Locate the cell with the specified text and output its (x, y) center coordinate. 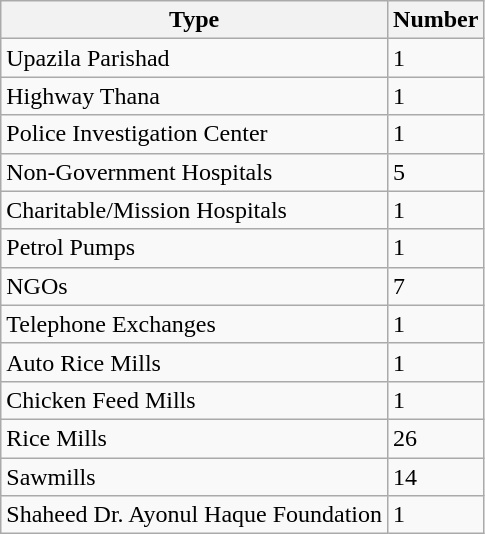
Highway Thana (194, 96)
14 (436, 477)
Chicken Feed Mills (194, 400)
Sawmills (194, 477)
Rice Mills (194, 438)
26 (436, 438)
Charitable/Mission Hospitals (194, 210)
Shaheed Dr. Ayonul Haque Foundation (194, 515)
7 (436, 286)
5 (436, 172)
NGOs (194, 286)
Non-Government Hospitals (194, 172)
Type (194, 20)
Telephone Exchanges (194, 324)
Auto Rice Mills (194, 362)
Upazila Parishad (194, 58)
Police Investigation Center (194, 134)
Petrol Pumps (194, 248)
Number (436, 20)
